Locate the cell with the specified text and output its (x, y) center coordinate. 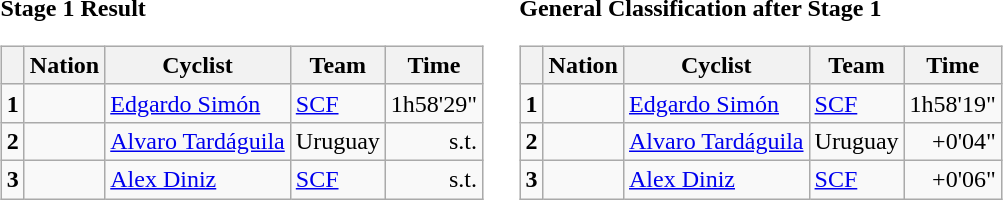
1h58'19" (952, 103)
1h58'29" (434, 103)
+0'06" (952, 179)
+0'04" (952, 141)
